Output the (x, y) coordinate of the center of the cell containing the given text.  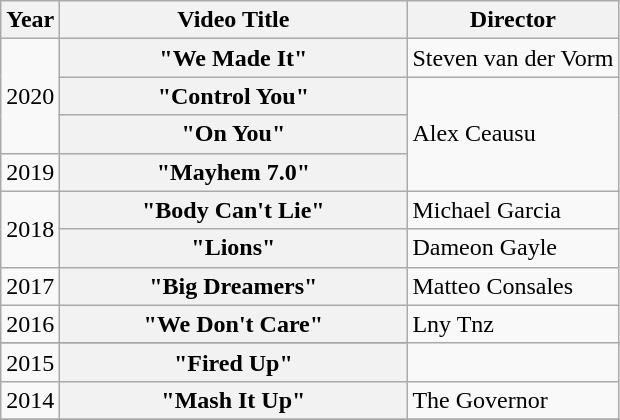
"Mash It Up" (234, 400)
"We Don't Care" (234, 324)
"Control You" (234, 96)
"Fired Up" (234, 362)
"Mayhem 7.0" (234, 172)
2015 (30, 362)
Director (513, 20)
Steven van der Vorm (513, 58)
2014 (30, 400)
"We Made It" (234, 58)
Alex Ceausu (513, 134)
2016 (30, 324)
2020 (30, 96)
Dameon Gayle (513, 248)
2018 (30, 229)
Michael Garcia (513, 210)
Matteo Consales (513, 286)
2019 (30, 172)
"Big Dreamers" (234, 286)
Year (30, 20)
The Governor (513, 400)
"Lions" (234, 248)
2017 (30, 286)
"Body Can't Lie" (234, 210)
Lny Tnz (513, 324)
Video Title (234, 20)
"On You" (234, 134)
